Return [X, Y] of the center of cell containing provided text 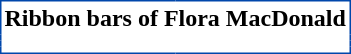
Ribbon bars of Flora MacDonald [176, 18]
